Pinpoint the cell where the given text exists, returning its [x, y] midpoint coordinate. 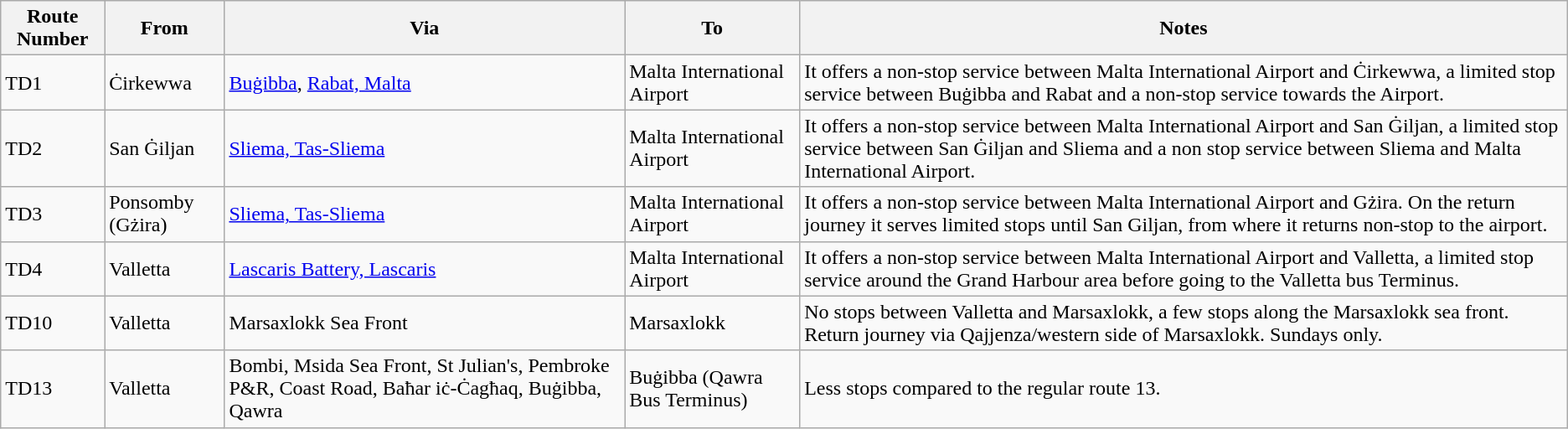
TD10 [53, 323]
San Ġiljan [164, 148]
Marsaxlokk [712, 323]
Bombi, Msida Sea Front, St Julian's, Pembroke P&R, Coast Road, Baħar iċ-Ċagħaq, Buġibba, Qawra [425, 389]
Less stops compared to the regular route 13. [1184, 389]
TD1 [53, 82]
Ċirkewwa [164, 82]
Ponsomby (Gżira) [164, 214]
TD3 [53, 214]
Route Number [53, 28]
Buġibba, Rabat, Malta [425, 82]
To [712, 28]
Notes [1184, 28]
Marsaxlokk Sea Front [425, 323]
From [164, 28]
TD2 [53, 148]
Buġibba (Qawra Bus Terminus) [712, 389]
Via [425, 28]
TD13 [53, 389]
Lascaris Battery, Lascaris [425, 268]
TD4 [53, 268]
